Return (X, Y) of the center of cell containing provided text 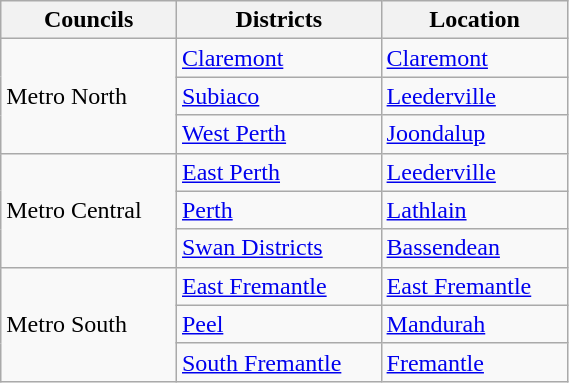
Lathlain (474, 210)
Peel (278, 324)
Metro North (89, 96)
Mandurah (474, 324)
Swan Districts (278, 248)
Metro Central (89, 210)
East Perth (278, 172)
Subiaco (278, 96)
Metro South (89, 324)
Location (474, 20)
Perth (278, 210)
Bassendean (474, 248)
Councils (89, 20)
Fremantle (474, 362)
South Fremantle (278, 362)
Districts (278, 20)
Joondalup (474, 134)
West Perth (278, 134)
